Detect which cell encompasses the target text, then output its [X, Y] center coordinate. 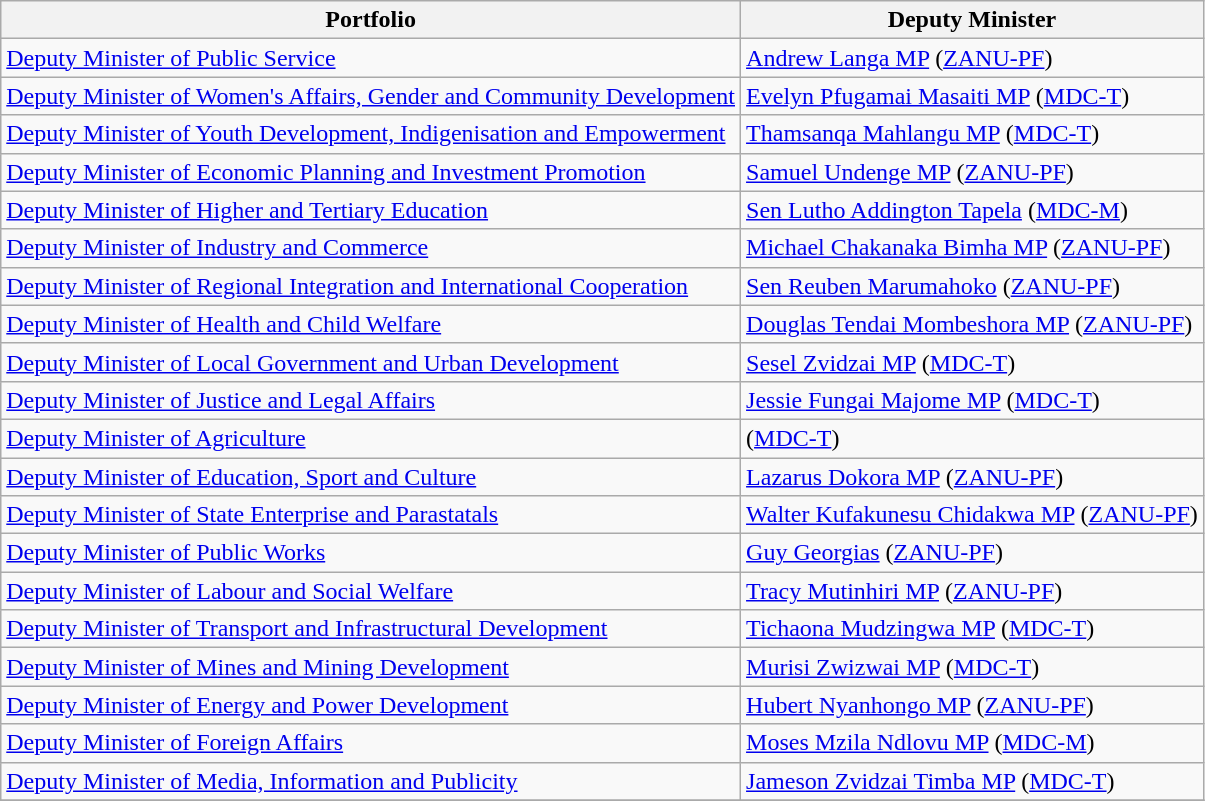
Deputy Minister of Industry and Commerce [371, 248]
Evelyn Pfugamai Masaiti MP (MDC-T) [972, 96]
Deputy Minister of State Enterprise and Parastatals [371, 515]
Moses Mzila Ndlovu MP (MDC-M) [972, 743]
Sen Reuben Marumahoko (ZANU-PF) [972, 286]
Deputy Minister of Higher and Tertiary Education [371, 210]
Michael Chakanaka Bimha MP (ZANU-PF) [972, 248]
Deputy Minister of Regional Integration and International Cooperation [371, 286]
Walter Kufakunesu Chidakwa MP (ZANU-PF) [972, 515]
Douglas Tendai Mombeshora MP (ZANU-PF) [972, 324]
Guy Georgias (ZANU-PF) [972, 553]
Deputy Minister of Education, Sport and Culture [371, 477]
Deputy Minister of Media, Information and Publicity [371, 781]
Deputy Minister of Transport and Infrastructural Development [371, 629]
Deputy Minister of Youth Development, Indigenisation and Empowerment [371, 134]
Andrew Langa MP (ZANU-PF) [972, 58]
Samuel Undenge MP (ZANU-PF) [972, 172]
Lazarus Dokora MP (ZANU-PF) [972, 477]
Tracy Mutinhiri MP (ZANU-PF) [972, 591]
Jessie Fungai Majome MP (MDC-T) [972, 400]
Hubert Nyanhongo MP (ZANU-PF) [972, 705]
Deputy Minister of Women's Affairs, Gender and Community Development [371, 96]
Deputy Minister of Public Service [371, 58]
Deputy Minister of Justice and Legal Affairs [371, 400]
Deputy Minister of Foreign Affairs [371, 743]
Deputy Minister of Labour and Social Welfare [371, 591]
Thamsanqa Mahlangu MP (MDC-T) [972, 134]
Tichaona Mudzingwa MP (MDC-T) [972, 629]
Deputy Minister [972, 20]
Deputy Minister of Economic Planning and Investment Promotion [371, 172]
Deputy Minister of Agriculture [371, 438]
Jameson Zvidzai Timba MP (MDC-T) [972, 781]
Sesel Zvidzai MP (MDC-T) [972, 362]
Murisi Zwizwai MP (MDC-T) [972, 667]
Deputy Minister of Health and Child Welfare [371, 324]
Sen Lutho Addington Tapela (MDC-M) [972, 210]
Deputy Minister of Mines and Mining Development [371, 667]
Portfolio [371, 20]
Deputy Minister of Local Government and Urban Development [371, 362]
Deputy Minister of Public Works [371, 553]
(MDC-T) [972, 438]
Deputy Minister of Energy and Power Development [371, 705]
